Search for the cell housing the specified text and yield its (x, y) center coordinate. 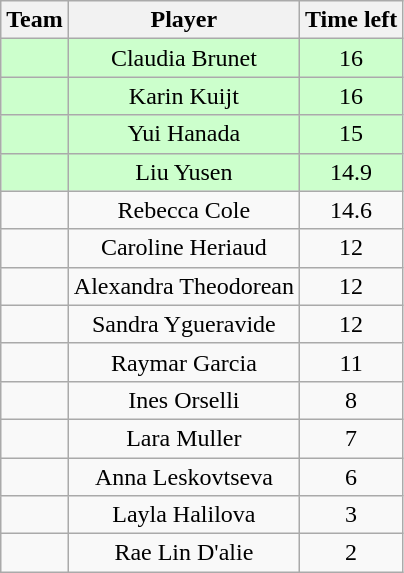
Time left (350, 20)
6 (350, 477)
Raymar Garcia (184, 362)
15 (350, 134)
2 (350, 553)
Karin Kuijt (184, 96)
Rebecca Cole (184, 210)
8 (350, 400)
Caroline Heriaud (184, 248)
Claudia Brunet (184, 58)
Alexandra Theodorean (184, 286)
14.6 (350, 210)
Liu Yusen (184, 172)
11 (350, 362)
3 (350, 515)
Sandra Ygueravide (184, 324)
Team (35, 20)
Yui Hanada (184, 134)
7 (350, 438)
Rae Lin D'alie (184, 553)
Player (184, 20)
Layla Halilova (184, 515)
14.9 (350, 172)
Anna Leskovtseva (184, 477)
Lara Muller (184, 438)
Ines Orselli (184, 400)
